Identify which cell holds the provided text, then report its (X, Y) central coordinate. 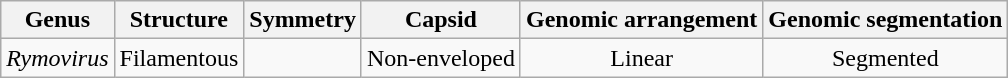
Structure (179, 20)
Segmented (886, 58)
Genomic segmentation (886, 20)
Capsid (440, 20)
Genomic arrangement (641, 20)
Filamentous (179, 58)
Linear (641, 58)
Symmetry (303, 20)
Rymovirus (58, 58)
Genus (58, 20)
Non-enveloped (440, 58)
